Pinpoint the cell where the given text exists, returning its [X, Y] midpoint coordinate. 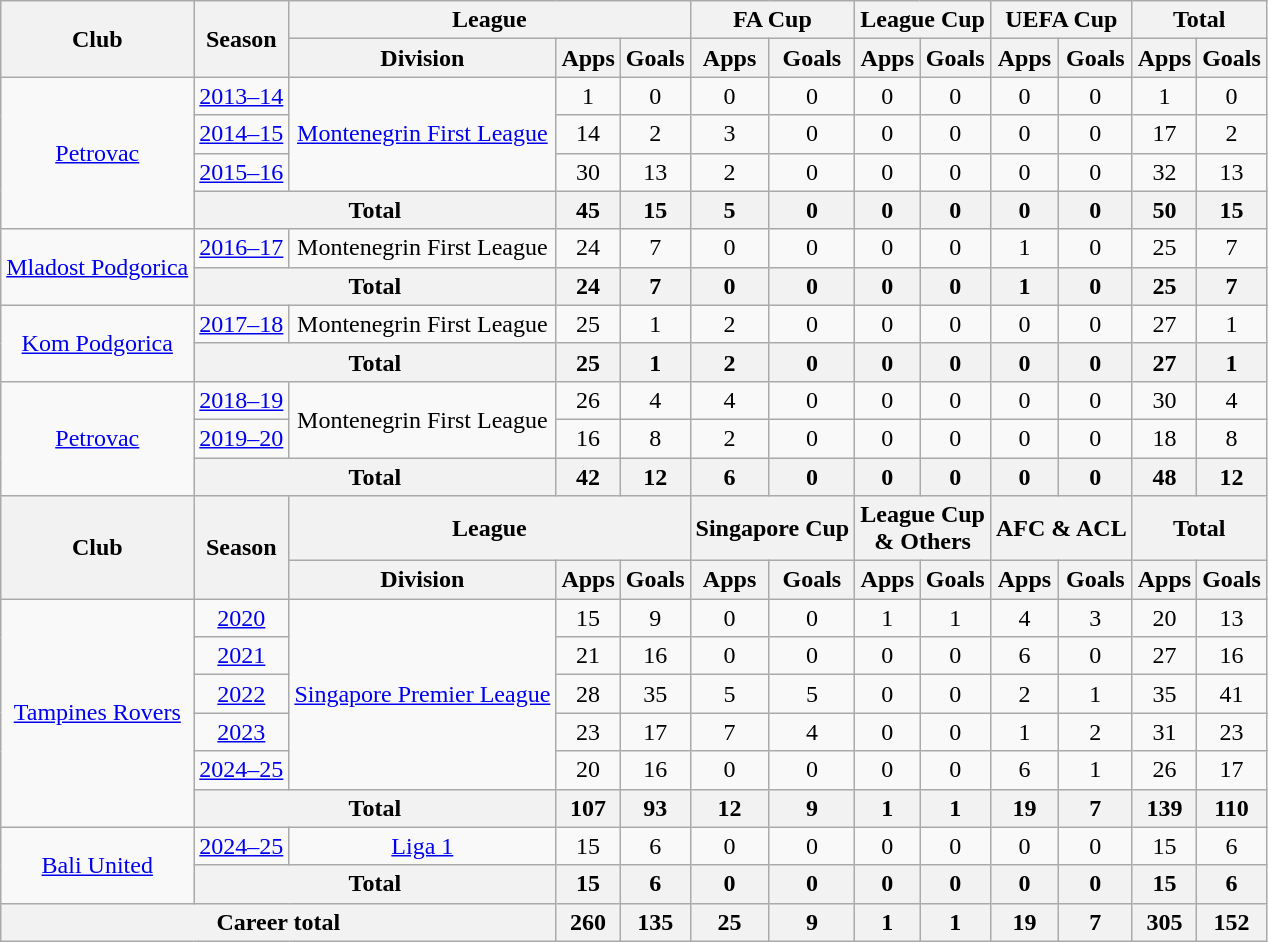
Singapore Cup [772, 528]
260 [588, 922]
2016–17 [242, 248]
Kom Podgorica [98, 343]
2017–18 [242, 324]
2015–16 [242, 172]
14 [588, 134]
93 [655, 808]
Mladost Podgorica [98, 267]
152 [1232, 922]
110 [1232, 808]
League Cup & Others [923, 528]
Career total [278, 922]
139 [1164, 808]
2022 [242, 694]
Liga 1 [422, 846]
21 [588, 656]
2014–15 [242, 134]
2023 [242, 732]
Bali United [98, 865]
50 [1164, 210]
League Cup [923, 20]
45 [588, 210]
FA Cup [772, 20]
2019–20 [242, 438]
2021 [242, 656]
2018–19 [242, 400]
31 [1164, 732]
305 [1164, 922]
41 [1232, 694]
135 [655, 922]
AFC & ACL [1061, 528]
18 [1164, 438]
2013–14 [242, 96]
UEFA Cup [1061, 20]
Tampines Rovers [98, 713]
107 [588, 808]
48 [1164, 477]
Singapore Premier League [422, 694]
32 [1164, 172]
42 [588, 477]
28 [588, 694]
2020 [242, 618]
